Find where the given text appears and provide that cell's center as (X, Y) coordinate. 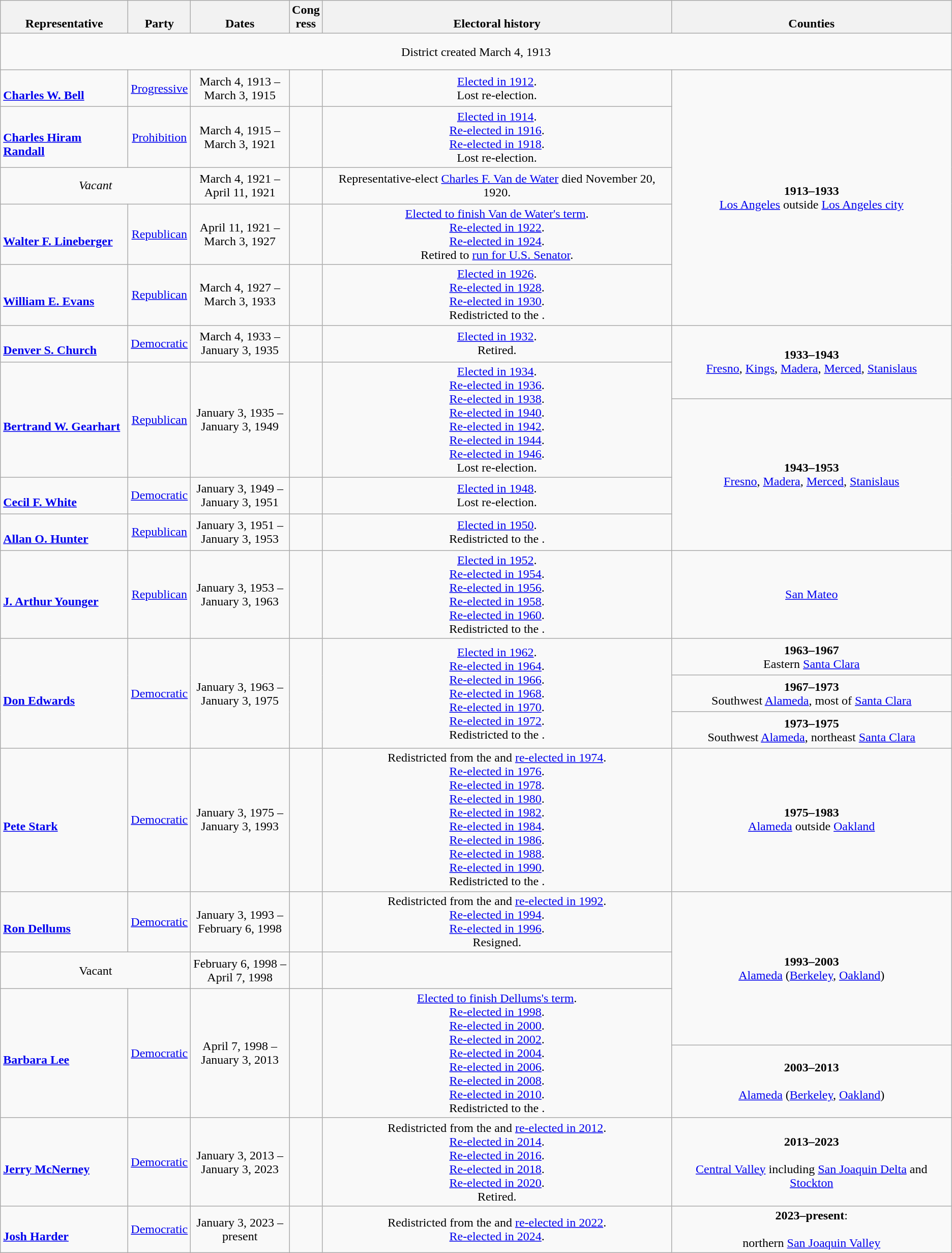
Pete Stark (64, 820)
Ron Dellums (64, 922)
1933–1943Fresno, Kings, Madera, Merced, Stanislaus (812, 362)
Elected in 1926.Re-elected in 1928.Re-elected in 1930.Redistricted to the . (497, 295)
Elected in 1932.Retired. (497, 343)
1973–1975Southwest Alameda, northeast Santa Clara (812, 730)
Elected in 1914.Re-elected in 1916.Re-elected in 1918.Lost re-election. (497, 137)
Barbara Lee (64, 1053)
Dates (240, 17)
Elected in 1912.Lost re-election. (497, 89)
Jerry McNerney (64, 1162)
January 3, 1953 –January 3, 1963 (240, 594)
Representative-elect Charles F. Van de Water died November 20, 1920. (497, 186)
Redistricted from the and re-elected in 2022.Re-elected in 2024. (497, 1229)
January 3, 1993 –February 6, 1998 (240, 922)
Redistricted from the and re-elected in 2012.Re-elected in 2014.Re-elected in 2016.Re-elected in 2018.Re-elected in 2020.Retired. (497, 1162)
March 4, 1913 –March 3, 1915 (240, 89)
March 4, 1921 –April 11, 1921 (240, 186)
1913–1933Los Angeles outside Los Angeles city (812, 197)
January 3, 1963 –January 3, 1975 (240, 693)
1993–2003Alameda (Berkeley, Oakland) (812, 969)
January 3, 2013 –January 3, 2023 (240, 1162)
Congress (306, 17)
Redistricted from the and re-elected in 1992.Re-elected in 1994.Re-elected in 1996.Resigned. (497, 922)
Allan O. Hunter (64, 532)
January 3, 2023 –present (240, 1229)
Elected in 1934.Re-elected in 1936.Re-elected in 1938.Re-elected in 1940.Re-elected in 1942.Re-elected in 1944.Re-elected in 1946.Lost re-election. (497, 419)
Bertrand W. Gearhart (64, 419)
Josh Harder (64, 1229)
March 4, 1915 –March 3, 1921 (240, 137)
1967–1973Southwest Alameda, most of Santa Clara (812, 693)
March 4, 1927 –March 3, 1933 (240, 295)
Charles W. Bell (64, 89)
Elected in 1952.Re-elected in 1954.Re-elected in 1956.Re-elected in 1958.Re-elected in 1960.Redistricted to the . (497, 594)
2003–2013Alameda (Berkeley, Oakland) (812, 1082)
2013–2023Central Valley including San Joaquin Delta and Stockton (812, 1162)
Don Edwards (64, 693)
1963–1967Eastern Santa Clara (812, 657)
2023–present:northern San Joaquin Valley (812, 1229)
Party (160, 17)
William E. Evans (64, 295)
Charles Hiram Randall (64, 137)
April 7, 1998 –January 3, 2013 (240, 1053)
Counties (812, 17)
Representative (64, 17)
Electoral history (497, 17)
Prohibition (160, 137)
Progressive (160, 89)
January 3, 1949 –January 3, 1951 (240, 496)
J. Arthur Younger (64, 594)
January 3, 1951 –January 3, 1953 (240, 532)
Elected in 1948.Lost re-election. (497, 496)
April 11, 1921 –March 3, 1927 (240, 234)
District created March 4, 1913 (476, 52)
February 6, 1998 –April 7, 1998 (240, 970)
March 4, 1933 –January 3, 1935 (240, 343)
Denver S. Church (64, 343)
San Mateo (812, 594)
1943–1953Fresno, Madera, Merced, Stanislaus (812, 474)
January 3, 1935 –January 3, 1949 (240, 419)
Elected to finish Van de Water's term.Re-elected in 1922.Re-elected in 1924.Retired to run for U.S. Senator. (497, 234)
January 3, 1975 –January 3, 1993 (240, 820)
Walter F. Lineberger (64, 234)
1975–1983Alameda outside Oakland (812, 820)
Elected in 1950.Redistricted to the . (497, 532)
Elected in 1962.Re-elected in 1964.Re-elected in 1966.Re-elected in 1968.Re-elected in 1970.Re-elected in 1972.Redistricted to the . (497, 693)
Cecil F. White (64, 496)
